Locate the cell with the specified text and output its [x, y] center coordinate. 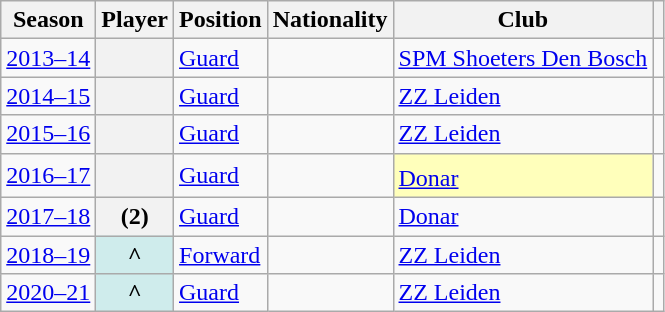
2020–21 [48, 293]
2018–19 [48, 255]
Forward [221, 255]
Position [221, 20]
2016–17 [48, 176]
Player [135, 20]
Season [48, 20]
2013–14 [48, 58]
Club [523, 20]
2017–18 [48, 217]
(2) [135, 217]
Nationality [330, 20]
SPM Shoeters Den Bosch [523, 58]
2014–15 [48, 96]
2015–16 [48, 134]
